Locate the cell with the specified text and output its [x, y] center coordinate. 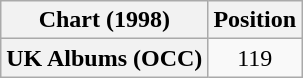
Chart (1998) [104, 20]
UK Albums (OCC) [104, 58]
119 [255, 58]
Position [255, 20]
